Scan for the cell matching the given text and deliver its [X, Y] coordinate at center. 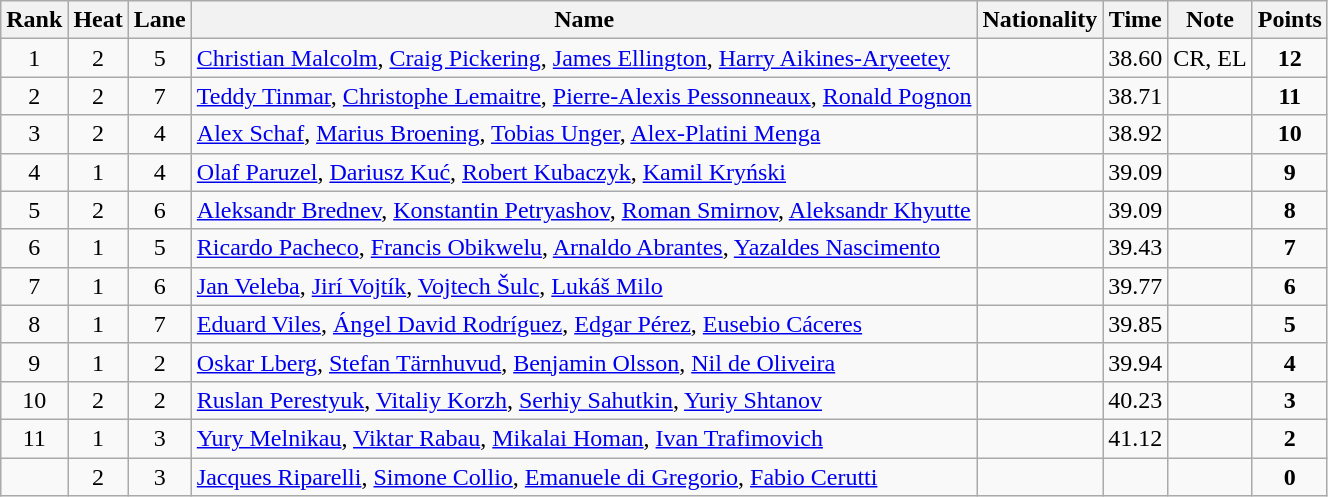
Points [1290, 20]
Lane [160, 20]
41.12 [1136, 438]
40.23 [1136, 400]
12 [1290, 58]
Note [1210, 20]
39.77 [1136, 286]
38.92 [1136, 134]
39.94 [1136, 362]
39.43 [1136, 248]
Oskar Lberg, Stefan Tärnhuvud, Benjamin Olsson, Nil de Oliveira [584, 362]
Eduard Viles, Ángel David Rodríguez, Edgar Pérez, Eusebio Cáceres [584, 324]
Ricardo Pacheco, Francis Obikwelu, Arnaldo Abrantes, Yazaldes Nascimento [584, 248]
Jan Veleba, Jirí Vojtík, Vojtech Šulc, Lukáš Milo [584, 286]
Christian Malcolm, Craig Pickering, James Ellington, Harry Aikines-Aryeetey [584, 58]
Nationality [1040, 20]
Heat [98, 20]
Yury Melnikau, Viktar Rabau, Mikalai Homan, Ivan Trafimovich [584, 438]
38.71 [1136, 96]
38.60 [1136, 58]
Time [1136, 20]
0 [1290, 477]
Alex Schaf, Marius Broening, Tobias Unger, Alex-Platini Menga [584, 134]
Olaf Paruzel, Dariusz Kuć, Robert Kubaczyk, Kamil Kryński [584, 172]
Jacques Riparelli, Simone Collio, Emanuele di Gregorio, Fabio Cerutti [584, 477]
CR, EL [1210, 58]
Teddy Tinmar, Christophe Lemaitre, Pierre-Alexis Pessonneaux, Ronald Pognon [584, 96]
Name [584, 20]
39.85 [1136, 324]
Rank [34, 20]
Aleksandr Brednev, Konstantin Petryashov, Roman Smirnov, Aleksandr Khyutte [584, 210]
Ruslan Perestyuk, Vitaliy Korzh, Serhiy Sahutkin, Yuriy Shtanov [584, 400]
